Output the (x, y) coordinate of the center of the cell containing the given text.  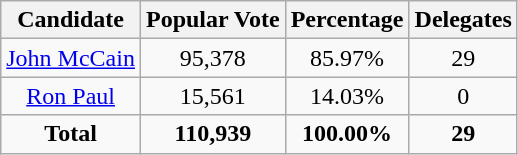
Delegates (463, 20)
110,939 (212, 134)
Ron Paul (71, 96)
Percentage (347, 20)
Popular Vote (212, 20)
95,378 (212, 58)
85.97% (347, 58)
0 (463, 96)
John McCain (71, 58)
Total (71, 134)
14.03% (347, 96)
15,561 (212, 96)
100.00% (347, 134)
Candidate (71, 20)
